Capture the cell that displays the provided text and extract its [X, Y] central coordinate. 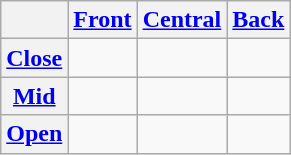
Open [34, 134]
Front [102, 20]
Mid [34, 96]
Central [182, 20]
Close [34, 58]
Back [258, 20]
